Scan for the cell matching the given text and deliver its (X, Y) coordinate at center. 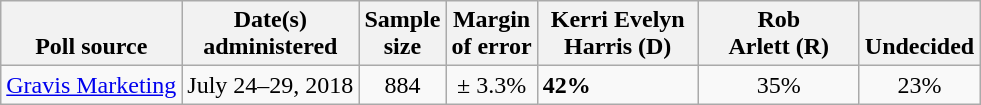
42% (618, 85)
35% (778, 85)
Undecided (919, 34)
July 24–29, 2018 (270, 85)
RobArlett (R) (778, 34)
884 (402, 85)
Gravis Marketing (92, 85)
Samplesize (402, 34)
Poll source (92, 34)
Date(s)administered (270, 34)
23% (919, 85)
± 3.3% (492, 85)
Kerri EvelynHarris (D) (618, 34)
Marginof error (492, 34)
